Output the [X, Y] coordinate of the center of the cell containing the given text.  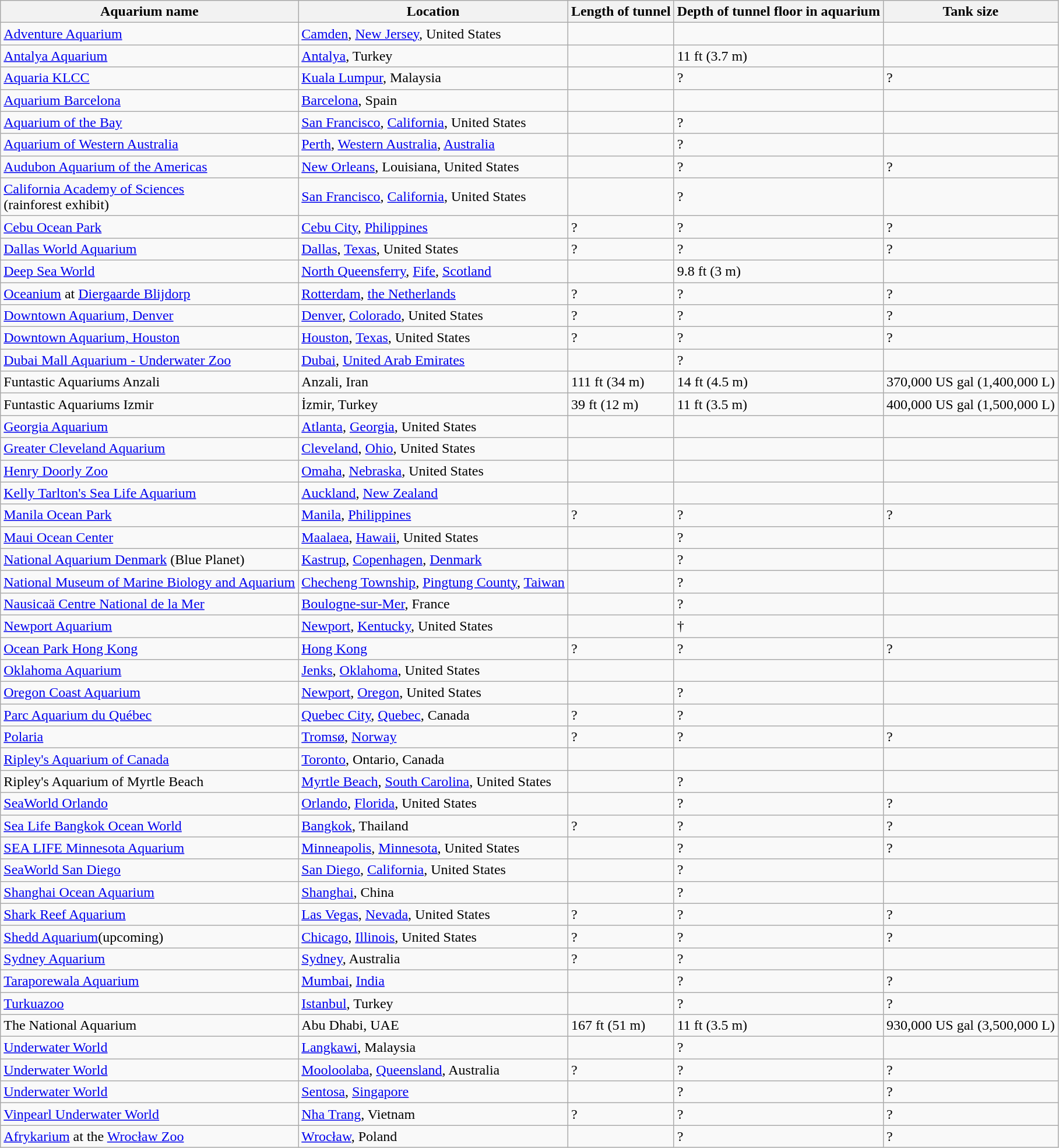
Orlando, Florida, United States [434, 804]
Chicago, Illinois, United States [434, 936]
SeaWorld San Diego [149, 870]
Langkawi, Malaysia [434, 1048]
Tank size [970, 12]
Kastrup, Copenhagen, Denmark [434, 559]
Manila Ocean Park [149, 515]
The National Aquarium [149, 1026]
400,000 US gal (1,500,000 L) [970, 404]
İzmir, Turkey [434, 404]
Ripley's Aquarium of Canada [149, 759]
Location [434, 12]
Kelly Tarlton's Sea Life Aquarium [149, 493]
Afrykarium at the Wrocław Zoo [149, 1136]
Vinpearl Underwater World [149, 1114]
Cebu City, Philippines [434, 227]
Sea Life Bangkok Ocean World [149, 826]
111 ft (34 m) [621, 382]
Istanbul, Turkey [434, 1003]
Mooloolaba, Queensland, Australia [434, 1070]
Anzali, Iran [434, 382]
North Queensferry, Fife, Scotland [434, 271]
Shedd Aquarium(upcoming) [149, 936]
Houston, Texas, United States [434, 338]
Antalya, Turkey [434, 56]
Dallas, Texas, United States [434, 249]
Maui Ocean Center [149, 537]
Wrocław, Poland [434, 1136]
Nausicaä Centre National de la Mer [149, 604]
Tromsø, Norway [434, 737]
Jenks, Oklahoma, United States [434, 671]
Mumbai, India [434, 981]
Parc Aquarium du Québec [149, 715]
Rotterdam, the Netherlands [434, 293]
Sentosa, Singapore [434, 1092]
Aquarium name [149, 12]
Maalaea, Hawaii, United States [434, 537]
Sydney Aquarium [149, 959]
Barcelona, Spain [434, 100]
Aquarium of the Bay [149, 122]
Myrtle Beach, South Carolina, United States [434, 781]
Bangkok, Thailand [434, 826]
SEA LIFE Minnesota Aquarium [149, 848]
Greater Cleveland Aquarium [149, 449]
930,000 US gal (3,500,000 L) [970, 1026]
Atlanta, Georgia, United States [434, 427]
Downtown Aquarium, Houston [149, 338]
11 ft (3.7 m) [779, 56]
National Museum of Marine Biology and Aquarium [149, 582]
Minneapolis, Minnesota, United States [434, 848]
Cleveland, Ohio, United States [434, 449]
Henry Doorly Zoo [149, 471]
San Diego, California, United States [434, 870]
Omaha, Nebraska, United States [434, 471]
SeaWorld Orlando [149, 804]
Adventure Aquarium [149, 34]
Funtastic Aquariums Anzali [149, 382]
Aquarium Barcelona [149, 100]
Cebu Ocean Park [149, 227]
Ocean Park Hong Kong [149, 649]
Nha Trang, Vietnam [434, 1114]
Kuala Lumpur, Malaysia [434, 78]
California Academy of Sciences(rainforest exhibit) [149, 197]
Dallas World Aquarium [149, 249]
† [779, 626]
Deep Sea World [149, 271]
Camden, New Jersey, United States [434, 34]
Georgia Aquarium [149, 427]
Aquaria KLCC [149, 78]
Sydney, Australia [434, 959]
Shanghai, China [434, 892]
Depth of tunnel floor in aquarium [779, 12]
Auckland, New Zealand [434, 493]
Taraporewala Aquarium [149, 981]
Checheng Township, Pingtung County, Taiwan [434, 582]
Turkuazoo [149, 1003]
Boulogne-sur-Mer, France [434, 604]
Downtown Aquarium, Denver [149, 316]
Toronto, Ontario, Canada [434, 759]
Ripley's Aquarium of Myrtle Beach [149, 781]
Dubai Mall Aquarium - Underwater Zoo [149, 360]
Oklahoma Aquarium [149, 671]
National Aquarium Denmark (Blue Planet) [149, 559]
14 ft (4.5 m) [779, 382]
9.8 ft (3 m) [779, 271]
Newport, Kentucky, United States [434, 626]
39 ft (12 m) [621, 404]
Denver, Colorado, United States [434, 316]
Newport Aquarium [149, 626]
167 ft (51 m) [621, 1026]
Antalya Aquarium [149, 56]
Las Vegas, Nevada, United States [434, 914]
Aquarium of Western Australia [149, 145]
Newport, Oregon, United States [434, 693]
Dubai, United Arab Emirates [434, 360]
New Orleans, Louisiana, United States [434, 167]
Shanghai Ocean Aquarium [149, 892]
Perth, Western Australia, Australia [434, 145]
370,000 US gal (1,400,000 L) [970, 382]
Length of tunnel [621, 12]
Audubon Aquarium of the Americas [149, 167]
Oregon Coast Aquarium [149, 693]
Shark Reef Aquarium [149, 914]
Abu Dhabi, UAE [434, 1026]
Manila, Philippines [434, 515]
Oceanium at Diergaarde Blijdorp [149, 293]
Funtastic Aquariums Izmir [149, 404]
Hong Kong [434, 649]
Quebec City, Quebec, Canada [434, 715]
Polaria [149, 737]
